Find where the given text appears and provide that cell's center as [x, y] coordinate. 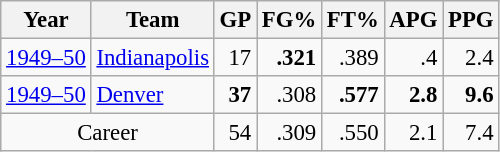
PPG [471, 20]
.308 [290, 95]
APG [414, 20]
2.4 [471, 58]
54 [235, 133]
7.4 [471, 133]
9.6 [471, 95]
Indianapolis [152, 58]
17 [235, 58]
Career [108, 133]
2.1 [414, 133]
.309 [290, 133]
FG% [290, 20]
2.8 [414, 95]
FT% [354, 20]
.389 [354, 58]
37 [235, 95]
.4 [414, 58]
Team [152, 20]
.577 [354, 95]
Year [46, 20]
Denver [152, 95]
GP [235, 20]
.550 [354, 133]
.321 [290, 58]
